Find where the given text appears and provide that cell's center as (x, y) coordinate. 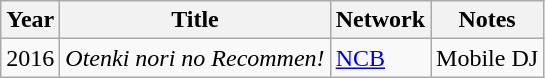
Mobile DJ (488, 58)
NCB (380, 58)
Year (30, 20)
Notes (488, 20)
2016 (30, 58)
Network (380, 20)
Title (195, 20)
Otenki nori no Recommen! (195, 58)
